Return [X, Y] of the center of cell containing provided text 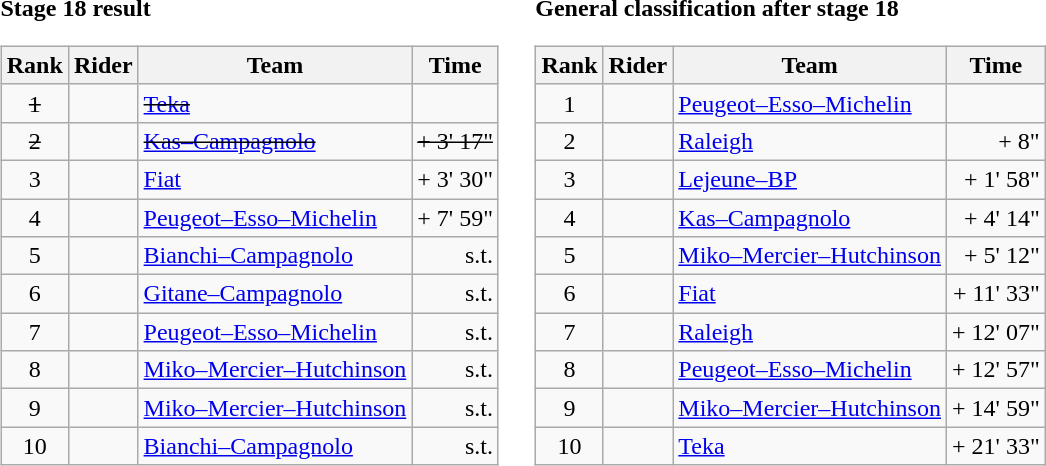
Gitane–Campagnolo [275, 294]
+ 8" [996, 141]
+ 3' 30" [456, 179]
+ 4' 14" [996, 217]
+ 14' 59" [996, 408]
Lejeune–BP [810, 179]
+ 7' 59" [456, 217]
+ 12' 57" [996, 370]
+ 5' 12" [996, 256]
+ 11' 33" [996, 294]
+ 12' 07" [996, 332]
+ 21' 33" [996, 446]
+ 3' 17" [456, 141]
+ 1' 58" [996, 179]
